Identify which cell holds the provided text, then report its [x, y] central coordinate. 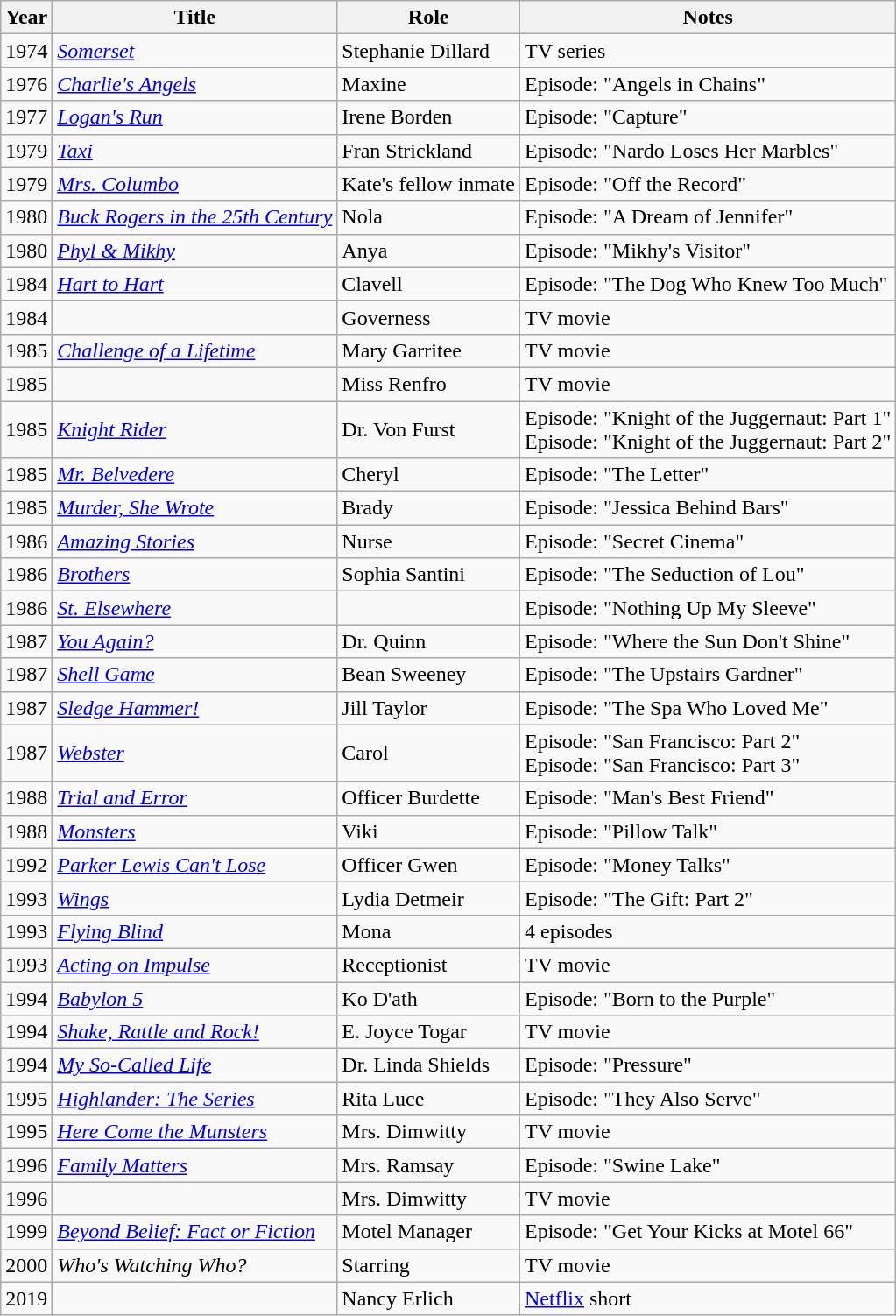
Irene Borden [429, 117]
Wings [194, 898]
Officer Burdette [429, 798]
Monsters [194, 831]
Episode: "San Francisco: Part 2"Episode: "San Francisco: Part 3" [708, 754]
Episode: "Get Your Kicks at Motel 66" [708, 1232]
Motel Manager [429, 1232]
Receptionist [429, 965]
Clavell [429, 284]
Hart to Hart [194, 284]
Episode: "Pressure" [708, 1065]
Mr. Belvedere [194, 475]
Stephanie Dillard [429, 51]
Episode: "Jessica Behind Bars" [708, 508]
Episode: "They Also Serve" [708, 1099]
Viki [429, 831]
Episode: "Off the Record" [708, 184]
1976 [26, 84]
1999 [26, 1232]
Carol [429, 754]
Episode: "The Dog Who Knew Too Much" [708, 284]
Starring [429, 1265]
Charlie's Angels [194, 84]
Trial and Error [194, 798]
Lydia Detmeir [429, 898]
Logan's Run [194, 117]
Mona [429, 931]
Ko D'ath [429, 998]
Buck Rogers in the 25th Century [194, 217]
St. Elsewhere [194, 608]
Mary Garritee [429, 350]
Anya [429, 251]
Episode: "Born to the Purple" [708, 998]
1977 [26, 117]
Mrs. Columbo [194, 184]
Nurse [429, 541]
Episode: "Pillow Talk" [708, 831]
Jill Taylor [429, 708]
Title [194, 18]
Dr. Von Furst [429, 429]
E. Joyce Togar [429, 1032]
2019 [26, 1298]
Episode: "Secret Cinema" [708, 541]
Episode: "Money Talks" [708, 865]
Flying Blind [194, 931]
Dr. Quinn [429, 641]
4 episodes [708, 931]
Highlander: The Series [194, 1099]
Episode: "A Dream of Jennifer" [708, 217]
Episode: "The Upstairs Gardner" [708, 675]
Episode: "Knight of the Juggernaut: Part 1"Episode: "Knight of the Juggernaut: Part 2" [708, 429]
1974 [26, 51]
Episode: "The Spa Who Loved Me" [708, 708]
Taxi [194, 151]
Nancy Erlich [429, 1298]
Rita Luce [429, 1099]
My So-Called Life [194, 1065]
Role [429, 18]
Year [26, 18]
Episode: "Mikhy's Visitor" [708, 251]
Cheryl [429, 475]
Phyl & Mikhy [194, 251]
Somerset [194, 51]
Mrs. Ramsay [429, 1165]
Brothers [194, 575]
Webster [194, 754]
Episode: "Nothing Up My Sleeve" [708, 608]
Episode: "The Seduction of Lou" [708, 575]
Episode: "Capture" [708, 117]
2000 [26, 1265]
Family Matters [194, 1165]
Shell Game [194, 675]
Babylon 5 [194, 998]
Officer Gwen [429, 865]
Shake, Rattle and Rock! [194, 1032]
Episode: "Where the Sun Don't Shine" [708, 641]
Murder, She Wrote [194, 508]
Sledge Hammer! [194, 708]
Governess [429, 317]
Maxine [429, 84]
Sophia Santini [429, 575]
Kate's fellow inmate [429, 184]
Episode: "The Gift: Part 2" [708, 898]
Fran Strickland [429, 151]
Episode: "Angels in Chains" [708, 84]
Episode: "Swine Lake" [708, 1165]
Knight Rider [194, 429]
Miss Renfro [429, 384]
Acting on Impulse [194, 965]
1992 [26, 865]
Who's Watching Who? [194, 1265]
Episode: "The Letter" [708, 475]
Challenge of a Lifetime [194, 350]
Dr. Linda Shields [429, 1065]
Amazing Stories [194, 541]
Beyond Belief: Fact or Fiction [194, 1232]
Notes [708, 18]
Episode: "Nardo Loses Her Marbles" [708, 151]
Here Come the Munsters [194, 1132]
Bean Sweeney [429, 675]
TV series [708, 51]
Nola [429, 217]
You Again? [194, 641]
Netflix short [708, 1298]
Brady [429, 508]
Episode: "Man's Best Friend" [708, 798]
Parker Lewis Can't Lose [194, 865]
